Locate the cell with the specified text and output its (x, y) center coordinate. 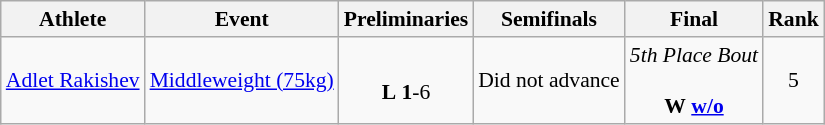
Adlet Rakishev (73, 80)
Rank (794, 19)
Final (694, 19)
L 1-6 (406, 80)
Preliminaries (406, 19)
Semifinals (549, 19)
Athlete (73, 19)
Event (242, 19)
5 (794, 80)
Middleweight (75kg) (242, 80)
Did not advance (549, 80)
5th Place Bout W w/o (694, 80)
